Find where the given text appears and provide that cell's center as [x, y] coordinate. 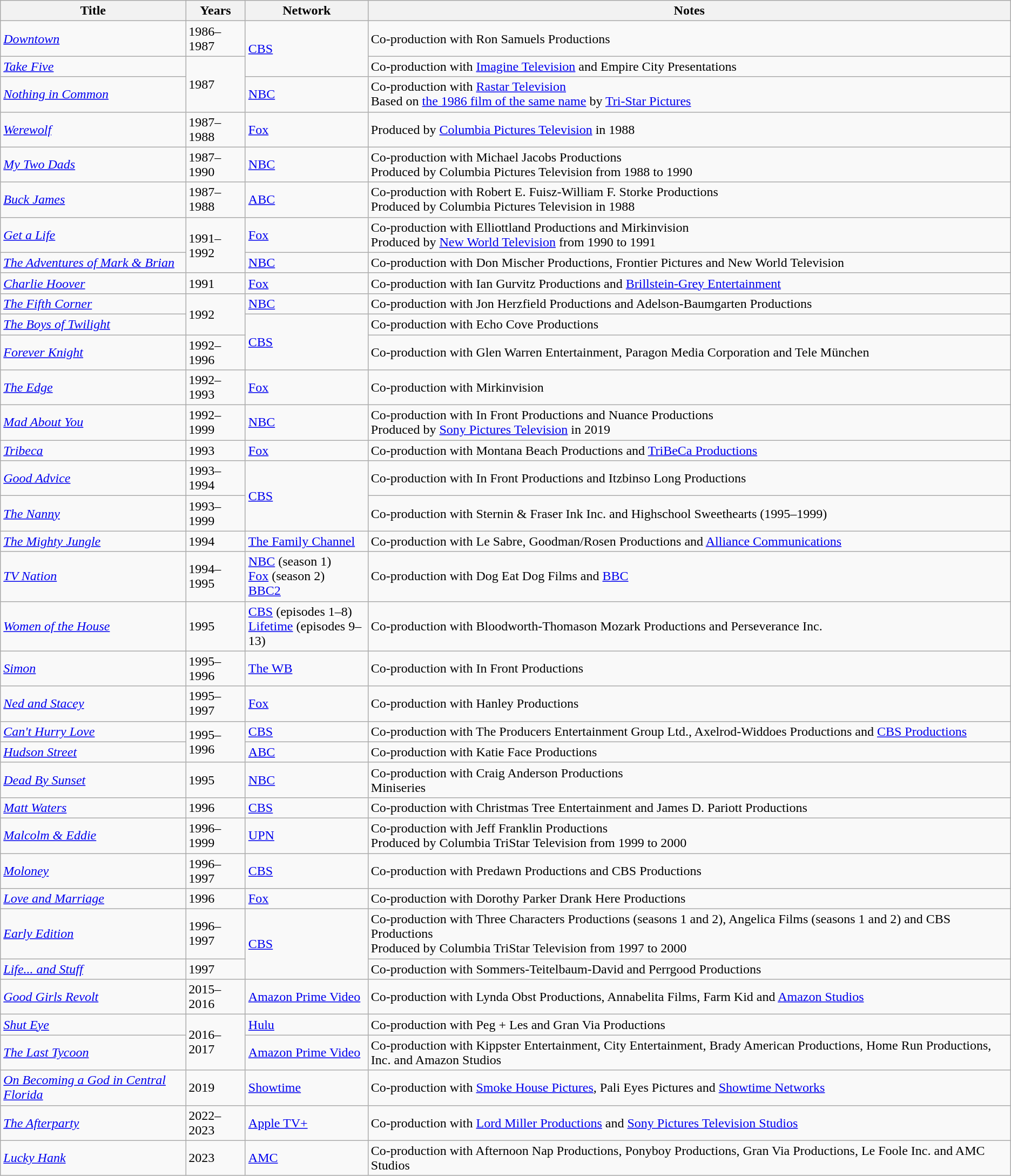
1995–1997 [216, 703]
Tribeca [93, 451]
Charlie Hoover [93, 283]
1997 [216, 969]
Co-production with Bloodworth-Thomason Mozark Productions and Perseverance Inc. [689, 626]
The Edge [93, 388]
Co-production with Jeff Franklin ProductionsProduced by Columbia TriStar Television from 1999 to 2000 [689, 835]
The Last Tycoon [93, 1052]
Buck James [93, 200]
Co-production with Dorothy Parker Drank Here Productions [689, 899]
Co-production with Don Mischer Productions, Frontier Pictures and New World Television [689, 263]
Can't Hurry Love [93, 731]
Years [216, 11]
1993 [216, 451]
1992 [216, 314]
Co-production with Lynda Obst Productions, Annabelita Films, Farm Kid and Amazon Studios [689, 997]
1991–1992 [216, 245]
Notes [689, 11]
Dead By Sunset [93, 780]
Co-production with Rastar TelevisionBased on the 1986 film of the same name by Tri-Star Pictures [689, 94]
The Fifth Corner [93, 304]
Co-production with Sternin & Fraser Ink Inc. and Highschool Sweethearts (1995–1999) [689, 513]
Nothing in Common [93, 94]
2022–2023 [216, 1123]
1986–1987 [216, 39]
My Two Dads [93, 164]
Hulu [307, 1025]
1992–1999 [216, 422]
Co-production with Elliottland Productions and MirkinvisionProduced by New World Television from 1990 to 1991 [689, 234]
1992–1996 [216, 352]
Get a Life [93, 234]
Women of the House [93, 626]
1993–1994 [216, 479]
Co-production with Le Sabre, Goodman/Rosen Productions and Alliance Communications [689, 541]
Title [93, 11]
2016–2017 [216, 1043]
Co-production with Echo Cove Productions [689, 324]
Moloney [93, 871]
On Becoming a God in Central Florida [93, 1088]
The Afterparty [93, 1123]
Malcolm & Eddie [93, 835]
Co-production with Predawn Productions and CBS Productions [689, 871]
Co-production with Sommers-Teitelbaum-David and Perrgood Productions [689, 969]
Co-production with Lord Miller Productions and Sony Pictures Television Studios [689, 1123]
Good Advice [93, 479]
Co-production with Kippster Entertainment, City Entertainment, Brady American Productions, Home Run Productions, Inc. and Amazon Studios [689, 1052]
2019 [216, 1088]
Werewolf [93, 130]
Good Girls Revolt [93, 997]
The Adventures of Mark & Brian [93, 263]
2015–2016 [216, 997]
1996–1999 [216, 835]
Co-production with In Front Productions and Nuance ProductionsProduced by Sony Pictures Television in 2019 [689, 422]
Lucky Hank [93, 1158]
Life... and Stuff [93, 969]
Network [307, 11]
Ned and Stacey [93, 703]
Co-production with Hanley Productions [689, 703]
Apple TV+ [307, 1123]
Co-production with Peg + Les and Gran Via Productions [689, 1025]
The Boys of Twilight [93, 324]
Matt Waters [93, 808]
NBC (season 1)Fox (season 2)BBC2 [307, 576]
Simon [93, 669]
UPN [307, 835]
Co-production with Mirkinvision [689, 388]
CBS (episodes 1–8)Lifetime (episodes 9–13) [307, 626]
Produced by Columbia Pictures Television in 1988 [689, 130]
Co-production with Imagine Television and Empire City Presentations [689, 66]
AMC [307, 1158]
Co-production with In Front Productions [689, 669]
Co-production with Craig Anderson ProductionsMiniseries [689, 780]
Co-production with Robert E. Fuisz-William F. Storke ProductionsProduced by Columbia Pictures Television in 1988 [689, 200]
1994 [216, 541]
Early Edition [93, 934]
The Nanny [93, 513]
The Family Channel [307, 541]
Co-production with Ian Gurvitz Productions and Brillstein-Grey Entertainment [689, 283]
Co-production with Jon Herzfield Productions and Adelson-Baumgarten Productions [689, 304]
Forever Knight [93, 352]
Mad About You [93, 422]
1991 [216, 283]
1994–1995 [216, 576]
Co-production with In Front Productions and Itzbinso Long Productions [689, 479]
Shut Eye [93, 1025]
Co-production with Smoke House Pictures, Pali Eyes Pictures and Showtime Networks [689, 1088]
Co-production with Christmas Tree Entertainment and James D. Pariott Productions [689, 808]
1992–1993 [216, 388]
Showtime [307, 1088]
The Mighty Jungle [93, 541]
Co-production with The Producers Entertainment Group Ltd., Axelrod-Widdoes Productions and CBS Productions [689, 731]
TV Nation [93, 576]
1993–1999 [216, 513]
Co-production with Afternoon Nap Productions, Ponyboy Productions, Gran Via Productions, Le Foole Inc. and AMC Studios [689, 1158]
The WB [307, 669]
Co-production with Ron Samuels Productions [689, 39]
Downtown [93, 39]
Love and Marriage [93, 899]
Co-production with Glen Warren Entertainment, Paragon Media Corporation and Tele München [689, 352]
Take Five [93, 66]
Co-production with Katie Face Productions [689, 752]
2023 [216, 1158]
Co-production with Montana Beach Productions and TriBeCa Productions [689, 451]
Hudson Street [93, 752]
Co-production with Dog Eat Dog Films and BBC [689, 576]
Co-production with Michael Jacobs ProductionsProduced by Columbia Pictures Television from 1988 to 1990 [689, 164]
1987–1990 [216, 164]
1987 [216, 84]
